For the text-containing cell, return its midpoint in (x, y) coordinate format. 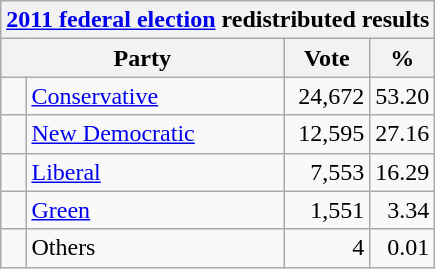
4 (327, 248)
% (402, 58)
Green (155, 210)
53.20 (402, 96)
Liberal (155, 172)
Party (142, 58)
27.16 (402, 134)
1,551 (327, 210)
Conservative (155, 96)
New Democratic (155, 134)
24,672 (327, 96)
7,553 (327, 172)
Others (155, 248)
3.34 (402, 210)
2011 federal election redistributed results (218, 20)
Vote (327, 58)
12,595 (327, 134)
16.29 (402, 172)
0.01 (402, 248)
